Return the [x, y] coordinate for the center point of the cell that contains the specified text.  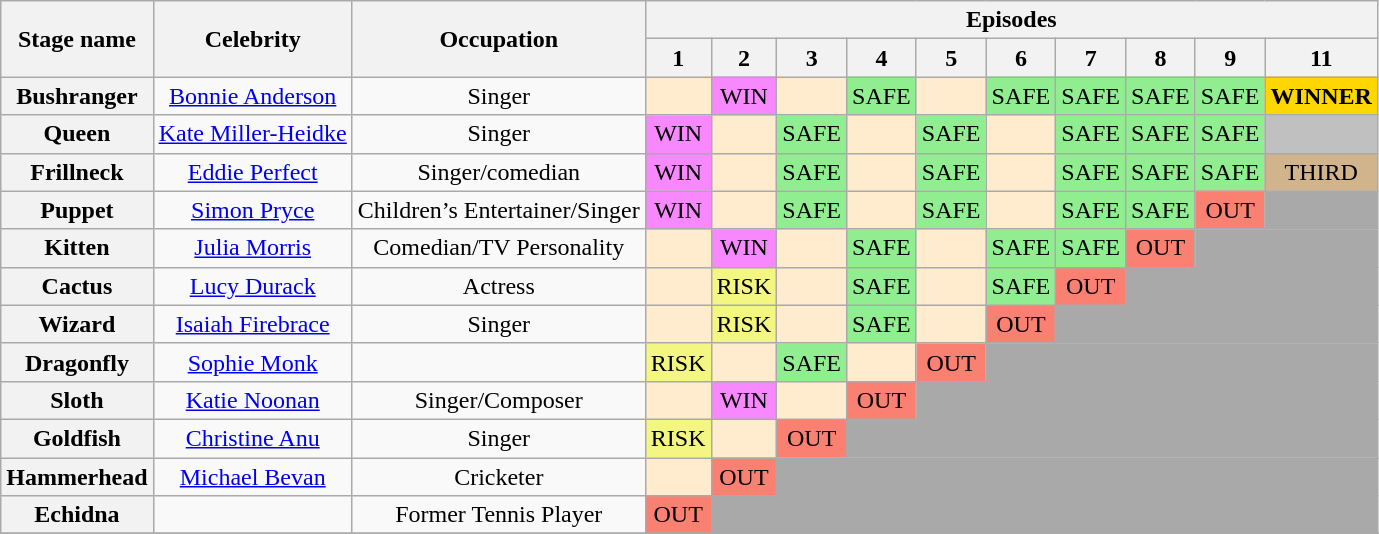
2 [744, 58]
Puppet [77, 210]
Children’s Entertainer/Singer [498, 210]
3 [812, 58]
Julia Morris [252, 248]
Comedian/TV Personality [498, 248]
Frillneck [77, 172]
Goldfish [77, 438]
Katie Noonan [252, 400]
Lucy Durack [252, 286]
Queen [77, 134]
Isaiah Firebrace [252, 324]
Singer/comedian [498, 172]
Simon Pryce [252, 210]
Bushranger [77, 96]
8 [1161, 58]
Michael Bevan [252, 477]
Stage name [77, 39]
Celebrity [252, 39]
Sophie Monk [252, 362]
Cactus [77, 286]
Kate Miller-Heidke [252, 134]
Bonnie Anderson [252, 96]
11 [1321, 58]
Actress [498, 286]
Christine Anu [252, 438]
Former Tennis Player [498, 515]
Hammerhead [77, 477]
WINNER [1321, 96]
Cricketer [498, 477]
Wizard [77, 324]
Kitten [77, 248]
Sloth [77, 400]
7 [1091, 58]
5 [951, 58]
Singer/Composer [498, 400]
Echidna [77, 515]
Episodes [1011, 20]
Occupation [498, 39]
1 [678, 58]
9 [1230, 58]
THIRD [1321, 172]
4 [882, 58]
Dragonfly [77, 362]
6 [1021, 58]
Eddie Perfect [252, 172]
